From the cell containing the given text, extract its center point as [X, Y] coordinate. 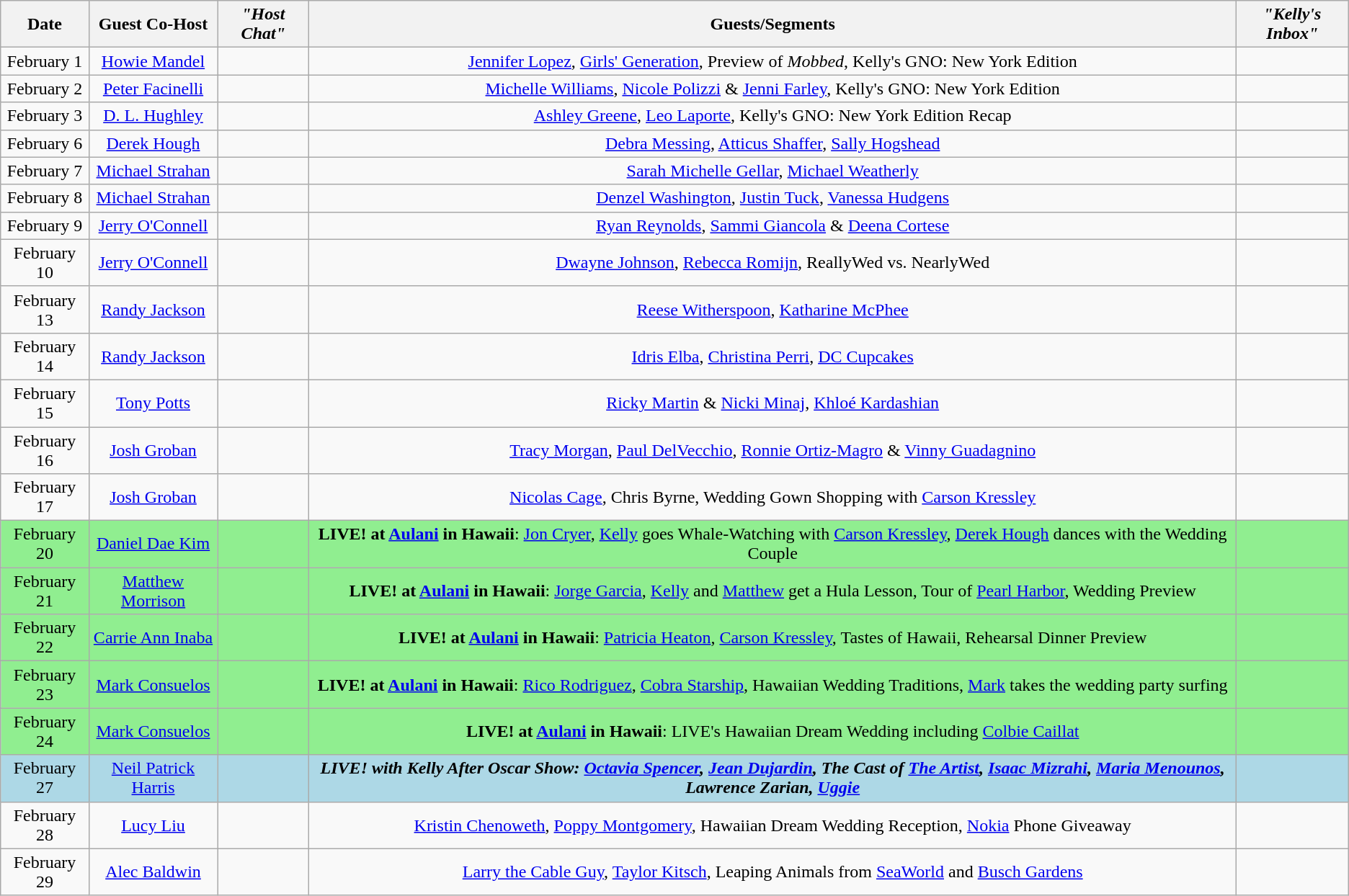
February 6 [45, 143]
February 23 [45, 684]
LIVE! at Aulani in Hawaii: LIVE's Hawaiian Dream Wedding including Colbie Caillat [773, 732]
Jennifer Lopez, Girls' Generation, Preview of Mobbed, Kelly's GNO: New York Edition [773, 61]
Matthew Morrison [153, 591]
Alec Baldwin [153, 872]
LIVE! at Aulani in Hawaii: Jorge Garcia, Kelly and Matthew get a Hula Lesson, Tour of Pearl Harbor, Wedding Preview [773, 591]
February 13 [45, 310]
Peter Facinelli [153, 89]
D. L. Hughley [153, 116]
Derek Hough [153, 143]
Date [45, 24]
"Host Chat" [264, 24]
February 8 [45, 198]
LIVE! at Aulani in Hawaii: Rico Rodriguez, Cobra Starship, Hawaiian Wedding Traditions, Mark takes the wedding party surfing [773, 684]
LIVE! with Kelly After Oscar Show: Octavia Spencer, Jean Dujardin, The Cast of The Artist, Isaac Mizrahi, Maria Menounos, Lawrence Zarian, Uggie [773, 778]
Kristin Chenoweth, Poppy Montgomery, Hawaiian Dream Wedding Reception, Nokia Phone Giveaway [773, 825]
Michelle Williams, Nicole Polizzi & Jenni Farley, Kelly's GNO: New York Edition [773, 89]
Neil Patrick Harris [153, 778]
February 27 [45, 778]
February 29 [45, 872]
LIVE! at Aulani in Hawaii: Patricia Heaton, Carson Kressley, Tastes of Hawaii, Rehearsal Dinner Preview [773, 638]
February 2 [45, 89]
Nicolas Cage, Chris Byrne, Wedding Gown Shopping with Carson Kressley [773, 497]
Ryan Reynolds, Sammi Giancola & Deena Cortese [773, 225]
Dwayne Johnson, Rebecca Romijn, ReallyWed vs. NearlyWed [773, 262]
Daniel Dae Kim [153, 545]
February 15 [45, 403]
Larry the Cable Guy, Taylor Kitsch, Leaping Animals from SeaWorld and Busch Gardens [773, 872]
Guests/Segments [773, 24]
February 7 [45, 171]
Ricky Martin & Nicki Minaj, Khloé Kardashian [773, 403]
Lucy Liu [153, 825]
February 24 [45, 732]
Debra Messing, Atticus Shaffer, Sally Hogshead [773, 143]
Denzel Washington, Justin Tuck, Vanessa Hudgens [773, 198]
February 17 [45, 497]
February 3 [45, 116]
Howie Mandel [153, 61]
February 9 [45, 225]
February 22 [45, 638]
LIVE! at Aulani in Hawaii: Jon Cryer, Kelly goes Whale-Watching with Carson Kressley, Derek Hough dances with the Wedding Couple [773, 545]
February 21 [45, 591]
Idris Elba, Christina Perri, DC Cupcakes [773, 356]
Guest Co-Host [153, 24]
February 10 [45, 262]
February 14 [45, 356]
February 28 [45, 825]
Tracy Morgan, Paul DelVecchio, Ronnie Ortiz-Magro & Vinny Guadagnino [773, 449]
February 20 [45, 545]
Tony Potts [153, 403]
February 1 [45, 61]
Reese Witherspoon, Katharine McPhee [773, 310]
Sarah Michelle Gellar, Michael Weatherly [773, 171]
Ashley Greene, Leo Laporte, Kelly's GNO: New York Edition Recap [773, 116]
Carrie Ann Inaba [153, 638]
February 16 [45, 449]
"Kelly's Inbox" [1292, 24]
